Scan for the cell matching the given text and deliver its (x, y) coordinate at center. 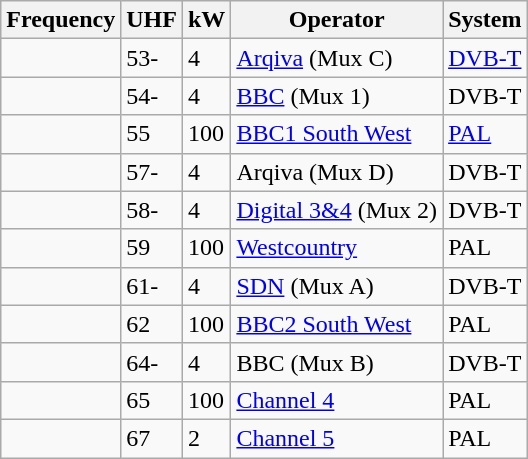
57- (152, 172)
Arqiva (Mux C) (337, 58)
Channel 4 (337, 400)
BBC (Mux 1) (337, 96)
SDN (Mux A) (337, 286)
61- (152, 286)
55 (152, 134)
BBC2 South West (337, 324)
kW (206, 20)
BBC (Mux B) (337, 362)
65 (152, 400)
Operator (337, 20)
Westcountry (337, 248)
Arqiva (Mux D) (337, 172)
62 (152, 324)
53- (152, 58)
System (485, 20)
BBC1 South West (337, 134)
58- (152, 210)
Digital 3&4 (Mux 2) (337, 210)
Frequency (61, 20)
59 (152, 248)
64- (152, 362)
Channel 5 (337, 438)
2 (206, 438)
67 (152, 438)
54- (152, 96)
UHF (152, 20)
